Return (x, y) of the center of cell containing provided text 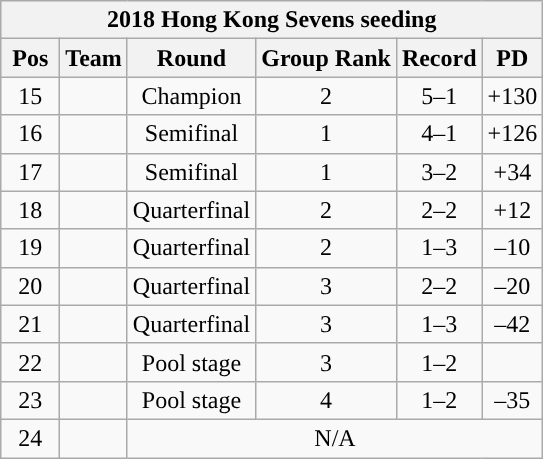
–20 (512, 286)
–10 (512, 248)
21 (30, 324)
3–2 (439, 172)
Champion (191, 96)
+34 (512, 172)
5–1 (439, 96)
20 (30, 286)
Group Rank (326, 58)
Team (94, 58)
–42 (512, 324)
+126 (512, 134)
N/A (334, 438)
+130 (512, 96)
–35 (512, 400)
19 (30, 248)
PD (512, 58)
15 (30, 96)
22 (30, 362)
+12 (512, 210)
Pos (30, 58)
2018 Hong Kong Sevens seeding (272, 20)
17 (30, 172)
Record (439, 58)
23 (30, 400)
18 (30, 210)
4 (326, 400)
16 (30, 134)
Round (191, 58)
24 (30, 438)
4–1 (439, 134)
